Output the (x, y) coordinate of the center of the cell containing the given text.  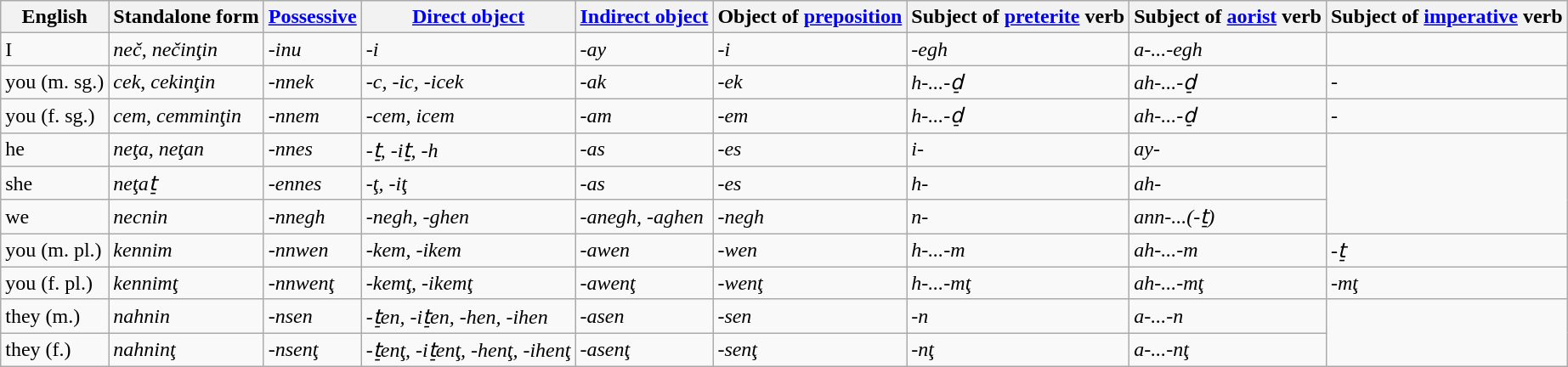
cek, cekinţin (186, 82)
n- (1018, 217)
-ek (810, 82)
-mţ (1446, 283)
-t̠, -it̠, -h (468, 150)
neč, nečinţin (186, 49)
-em (810, 116)
-awenţ (644, 283)
I (54, 49)
-nsen (313, 316)
kennimţ (186, 283)
-kemţ, -ikemţ (468, 283)
you (m. pl.) (54, 251)
nahninţ (186, 350)
-senţ (810, 350)
Standalone form (186, 17)
a-...-egh (1228, 49)
English (54, 17)
-nnegh (313, 217)
you (f. sg.) (54, 116)
-t̠ (1446, 251)
-n (1018, 316)
-negh, -ghen (468, 217)
-negh (810, 217)
neţat̠ (186, 183)
ah-...-m (1228, 251)
you (m. sg.) (54, 82)
cem, cemminţin (186, 116)
h- (1018, 183)
a-...-nţ (1228, 350)
-nţ (1018, 350)
you (f. pl.) (54, 283)
-cem, icem (468, 116)
ah- (1228, 183)
a-...-n (1228, 316)
-asenţ (644, 350)
-awen (644, 251)
-nnwenţ (313, 283)
-nnes (313, 150)
he (54, 150)
Subject of imperative verb (1446, 17)
-nsenţ (313, 350)
ah-...-mţ (1228, 283)
ann-...(-t̠) (1228, 217)
Subject of aorist verb (1228, 17)
-nnek (313, 82)
she (54, 183)
h-...-m (1018, 251)
-wen (810, 251)
neţa, neţan (186, 150)
-ak (644, 82)
-nnwen (313, 251)
nahnin (186, 316)
-ay (644, 49)
they (f.) (54, 350)
Object of preposition (810, 17)
-wenţ (810, 283)
necnin (186, 217)
-ţ, -iţ (468, 183)
-ennes (313, 183)
h-...-mţ (1018, 283)
Indirect object (644, 17)
-nnem (313, 116)
-t̠enţ, -it̠enţ, -henţ, -ihenţ (468, 350)
-kem, -ikem (468, 251)
ay- (1228, 150)
-c, -ic, -icek (468, 82)
-egh (1018, 49)
we (54, 217)
-sen (810, 316)
they (m.) (54, 316)
i- (1018, 150)
-t̠en, -it̠en, -hen, -ihen (468, 316)
-anegh, -aghen (644, 217)
Subject of preterite verb (1018, 17)
Direct object (468, 17)
-am (644, 116)
kennim (186, 251)
-asen (644, 316)
-inu (313, 49)
Possessive (313, 17)
